From the cell containing the given text, extract its center point as (x, y) coordinate. 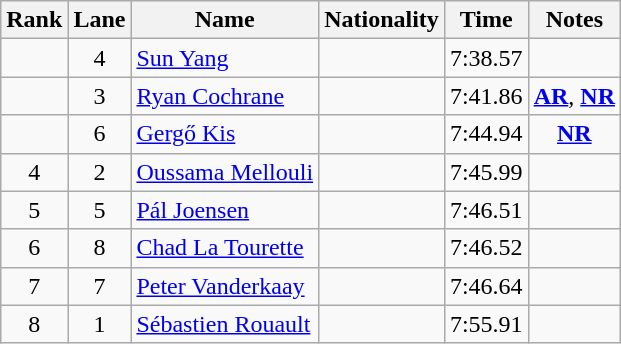
1 (100, 324)
7:46.51 (486, 210)
7:44.94 (486, 134)
7:45.99 (486, 172)
3 (100, 96)
Ryan Cochrane (225, 96)
Notes (574, 20)
7:41.86 (486, 96)
Sébastien Rouault (225, 324)
2 (100, 172)
Gergő Kis (225, 134)
NR (574, 134)
Rank (34, 20)
7:55.91 (486, 324)
7:46.64 (486, 286)
Pál Joensen (225, 210)
Time (486, 20)
Peter Vanderkaay (225, 286)
Sun Yang (225, 58)
Nationality (382, 20)
Lane (100, 20)
Oussama Mellouli (225, 172)
AR, NR (574, 96)
7:46.52 (486, 248)
Chad La Tourette (225, 248)
7:38.57 (486, 58)
Name (225, 20)
